Pinpoint the cell where the given text exists, returning its [x, y] midpoint coordinate. 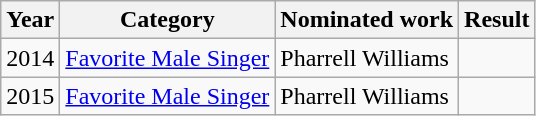
Nominated work [367, 20]
2014 [30, 58]
Result [497, 20]
Year [30, 20]
2015 [30, 96]
Category [168, 20]
